Return [X, Y] of the center of cell containing provided text 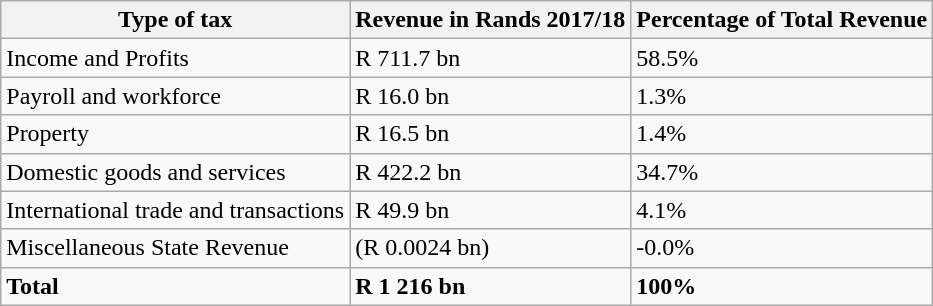
4.1% [782, 210]
-0.0% [782, 248]
100% [782, 286]
1.4% [782, 134]
34.7% [782, 172]
R 49.9 bn [490, 210]
Revenue in Rands 2017/18 [490, 20]
R 1 216 bn [490, 286]
Percentage of Total Revenue [782, 20]
R 16.5 bn [490, 134]
58.5% [782, 58]
R 422.2 bn [490, 172]
International trade and transactions [176, 210]
Miscellaneous State Revenue [176, 248]
Property [176, 134]
Type of tax [176, 20]
R 711.7 bn [490, 58]
R 16.0 bn [490, 96]
(R 0.0024 bn) [490, 248]
Payroll and workforce [176, 96]
Income and Profits [176, 58]
Domestic goods and services [176, 172]
Total [176, 286]
1.3% [782, 96]
